Identify which cell holds the provided text, then report its (x, y) central coordinate. 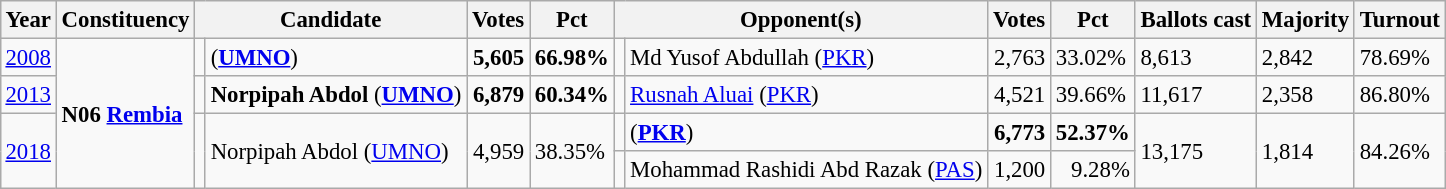
8,613 (1196, 57)
2,842 (1306, 57)
4,521 (1020, 95)
6,879 (498, 95)
78.69% (1400, 57)
2018 (28, 152)
86.80% (1400, 95)
1,814 (1306, 152)
33.02% (1094, 57)
(PKR) (806, 133)
Rusnah Aluai (PKR) (806, 95)
Md Yusof Abdullah (PKR) (806, 57)
4,959 (498, 152)
2,358 (1306, 95)
(UMNO) (336, 57)
1,200 (1020, 170)
Constituency (125, 20)
2,763 (1020, 57)
66.98% (572, 57)
84.26% (1400, 152)
N06 Rembia (125, 113)
Turnout (1400, 20)
6,773 (1020, 133)
39.66% (1094, 95)
5,605 (498, 57)
Year (28, 20)
2008 (28, 57)
Opponent(s) (800, 20)
Mohammad Rashidi Abd Razak (PAS) (806, 170)
Ballots cast (1196, 20)
38.35% (572, 152)
13,175 (1196, 152)
Majority (1306, 20)
Candidate (331, 20)
11,617 (1196, 95)
60.34% (572, 95)
2013 (28, 95)
9.28% (1094, 170)
52.37% (1094, 133)
